Capture the cell that displays the provided text and extract its [X, Y] central coordinate. 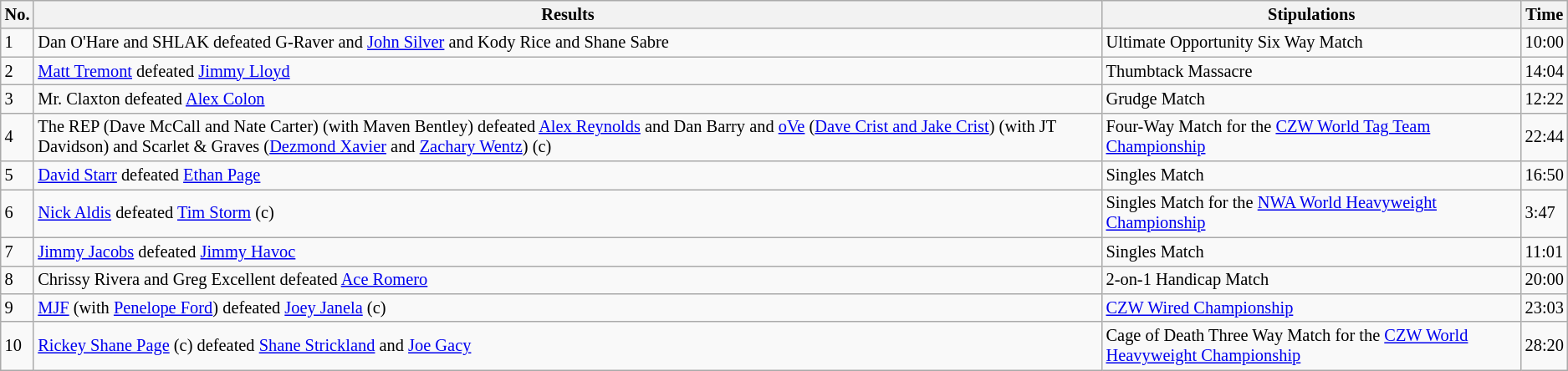
2 [18, 71]
Mr. Claxton defeated Alex Colon [567, 99]
Dan O'Hare and SHLAK defeated G-Raver and John Silver and Kody Rice and Shane Sabre [567, 43]
8 [18, 280]
3 [18, 99]
Nick Aldis defeated Tim Storm (c) [567, 213]
David Starr defeated Ethan Page [567, 175]
2-on-1 Handicap Match [1311, 280]
Stipulations [1311, 14]
Singles Match for the NWA World Heavyweight Championship [1311, 213]
No. [18, 14]
5 [18, 175]
28:20 [1545, 346]
Chrissy Rivera and Greg Excellent defeated Ace Romero [567, 280]
1 [18, 43]
Rickey Shane Page (c) defeated Shane Strickland and Joe Gacy [567, 346]
Ultimate Opportunity Six Way Match [1311, 43]
MJF (with Penelope Ford) defeated Joey Janela (c) [567, 307]
Grudge Match [1311, 99]
10:00 [1545, 43]
14:04 [1545, 71]
Matt Tremont defeated Jimmy Lloyd [567, 71]
12:22 [1545, 99]
20:00 [1545, 280]
7 [18, 252]
22:44 [1545, 137]
4 [18, 137]
23:03 [1545, 307]
Jimmy Jacobs defeated Jimmy Havoc [567, 252]
10 [18, 346]
16:50 [1545, 175]
11:01 [1545, 252]
CZW Wired Championship [1311, 307]
6 [18, 213]
9 [18, 307]
Time [1545, 14]
Cage of Death Three Way Match for the CZW World Heavyweight Championship [1311, 346]
Thumbtack Massacre [1311, 71]
3:47 [1545, 213]
Four-Way Match for the CZW World Tag Team Championship [1311, 137]
Results [567, 14]
